Locate the cell with the specified text and output its (X, Y) center coordinate. 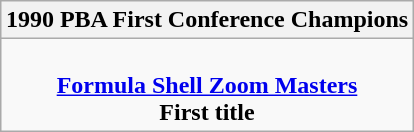
1990 PBA First Conference Champions (206, 20)
Formula Shell Zoom Masters First title (206, 85)
